Scan for the cell matching the given text and deliver its (x, y) coordinate at center. 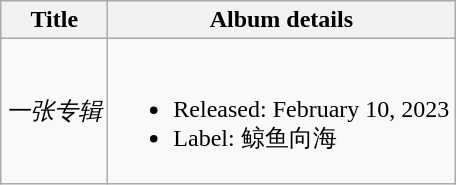
一张专辑 (54, 112)
Album details (282, 20)
Released: February 10, 2023Label: 鲸鱼向海 (282, 112)
Title (54, 20)
